Scan for the cell matching the given text and deliver its [X, Y] coordinate at center. 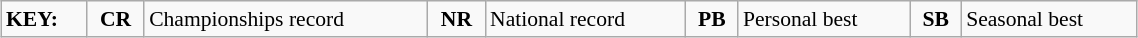
SB [936, 19]
NR [456, 19]
CR [116, 19]
National record [586, 19]
PB [712, 19]
Seasonal best [1049, 19]
Championships record [286, 19]
Personal best [824, 19]
KEY: [44, 19]
